From the cell containing the given text, extract its center point as (x, y) coordinate. 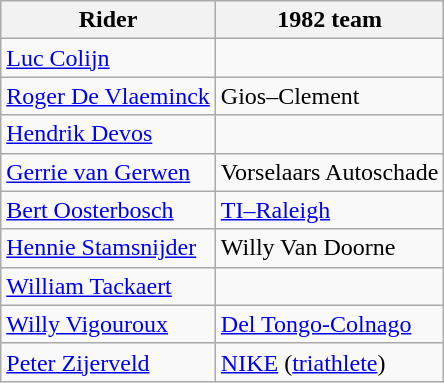
Willy Vigouroux (108, 324)
NIKE (triathlete) (330, 362)
William Tackaert (108, 286)
Bert Oosterbosch (108, 210)
Gerrie van Gerwen (108, 172)
Peter Zijerveld (108, 362)
1982 team (330, 20)
TI–Raleigh (330, 210)
Hendrik Devos (108, 134)
Willy Van Doorne (330, 248)
Roger De Vlaeminck (108, 96)
Hennie Stamsnijder (108, 248)
Luc Colijn (108, 58)
Vorselaars Autoschade (330, 172)
Del Tongo-Colnago (330, 324)
Gios–Clement (330, 96)
Rider (108, 20)
